Capture the cell that displays the provided text and extract its (x, y) central coordinate. 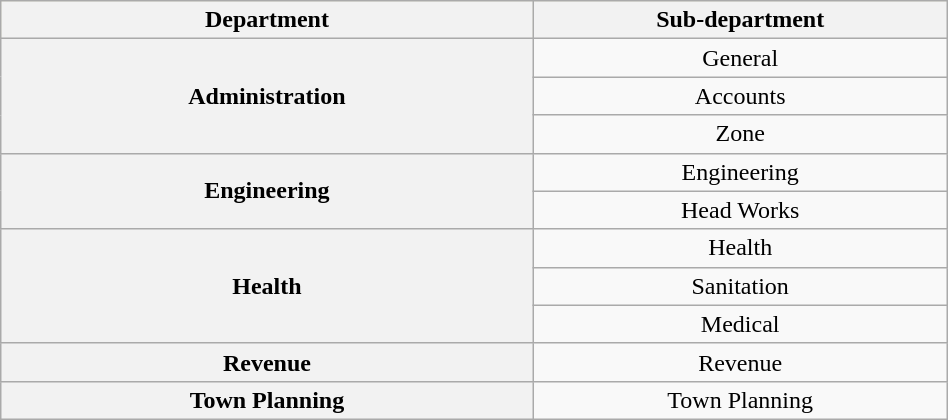
Zone (740, 134)
Administration (267, 96)
Department (267, 20)
General (740, 58)
Sanitation (740, 286)
Head Works (740, 210)
Medical (740, 324)
Accounts (740, 96)
Sub-department (740, 20)
